Determine the (x, y) coordinate at the center of the cell enclosing the given text.  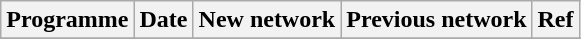
Previous network (436, 20)
Programme (68, 20)
Ref (556, 20)
New network (267, 20)
Date (164, 20)
